Identify which cell holds the provided text, then report its (X, Y) central coordinate. 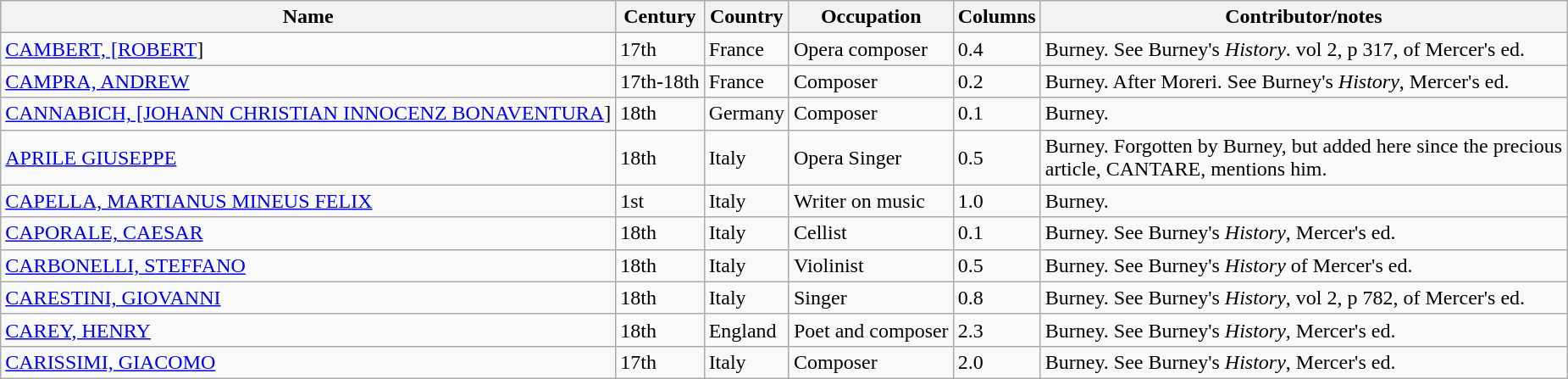
0.2 (996, 81)
Burney. See Burney's History, vol 2, p 782, of Mercer's ed. (1303, 298)
Violinist (871, 265)
England (746, 330)
17th-18th (660, 81)
CARISSIMI, GIACOMO (308, 362)
Century (660, 17)
Burney. See Burney's History of Mercer's ed. (1303, 265)
Burney. See Burney's History. vol 2, p 317, of Mercer's ed. (1303, 49)
CAMBERT, [ROBERT] (308, 49)
Name (308, 17)
CAREY, HENRY (308, 330)
Contributor/notes (1303, 17)
Writer on music (871, 201)
Germany (746, 114)
Cellist (871, 233)
Burney. Forgotten by Burney, but added here since the preciousarticle, CANTARE, mentions him. (1303, 158)
APRILE GIUSEPPE (308, 158)
CAPORALE, CAESAR (308, 233)
Columns (996, 17)
CAPELLA, MARTIANUS MINEUS FELIX (308, 201)
CARESTINI, GIOVANNI (308, 298)
Occupation (871, 17)
CARBONELLI, STEFFANO (308, 265)
0.8 (996, 298)
Singer (871, 298)
Poet and composer (871, 330)
2.3 (996, 330)
0.4 (996, 49)
CAMPRA, ANDREW (308, 81)
Burney. After Moreri. See Burney's History, Mercer's ed. (1303, 81)
1.0 (996, 201)
1st (660, 201)
CANNABICH, [JOHANN CHRISTIAN INNOCENZ BONAVENTURA] (308, 114)
Country (746, 17)
2.0 (996, 362)
Opera Singer (871, 158)
Opera composer (871, 49)
